Pinpoint the cell where the given text exists, returning its (X, Y) midpoint coordinate. 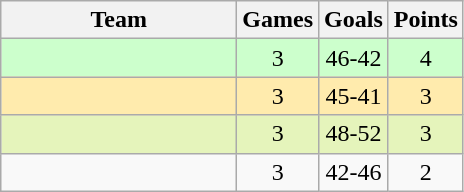
Points (426, 20)
46-42 (354, 58)
2 (426, 172)
Games (278, 20)
Goals (354, 20)
45-41 (354, 96)
4 (426, 58)
48-52 (354, 134)
42-46 (354, 172)
Team (119, 20)
